Scan for the cell matching the given text and deliver its [X, Y] coordinate at center. 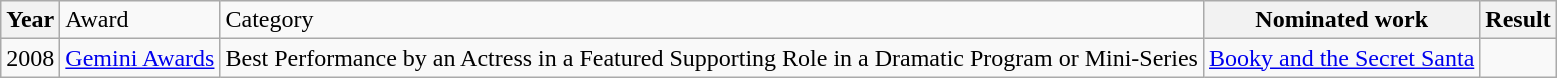
Gemini Awards [140, 58]
Nominated work [1341, 20]
Category [712, 20]
Booky and the Secret Santa [1341, 58]
Award [140, 20]
Year [30, 20]
Result [1518, 20]
2008 [30, 58]
Best Performance by an Actress in a Featured Supporting Role in a Dramatic Program or Mini-Series [712, 58]
